From the cell containing the given text, extract its center point as (x, y) coordinate. 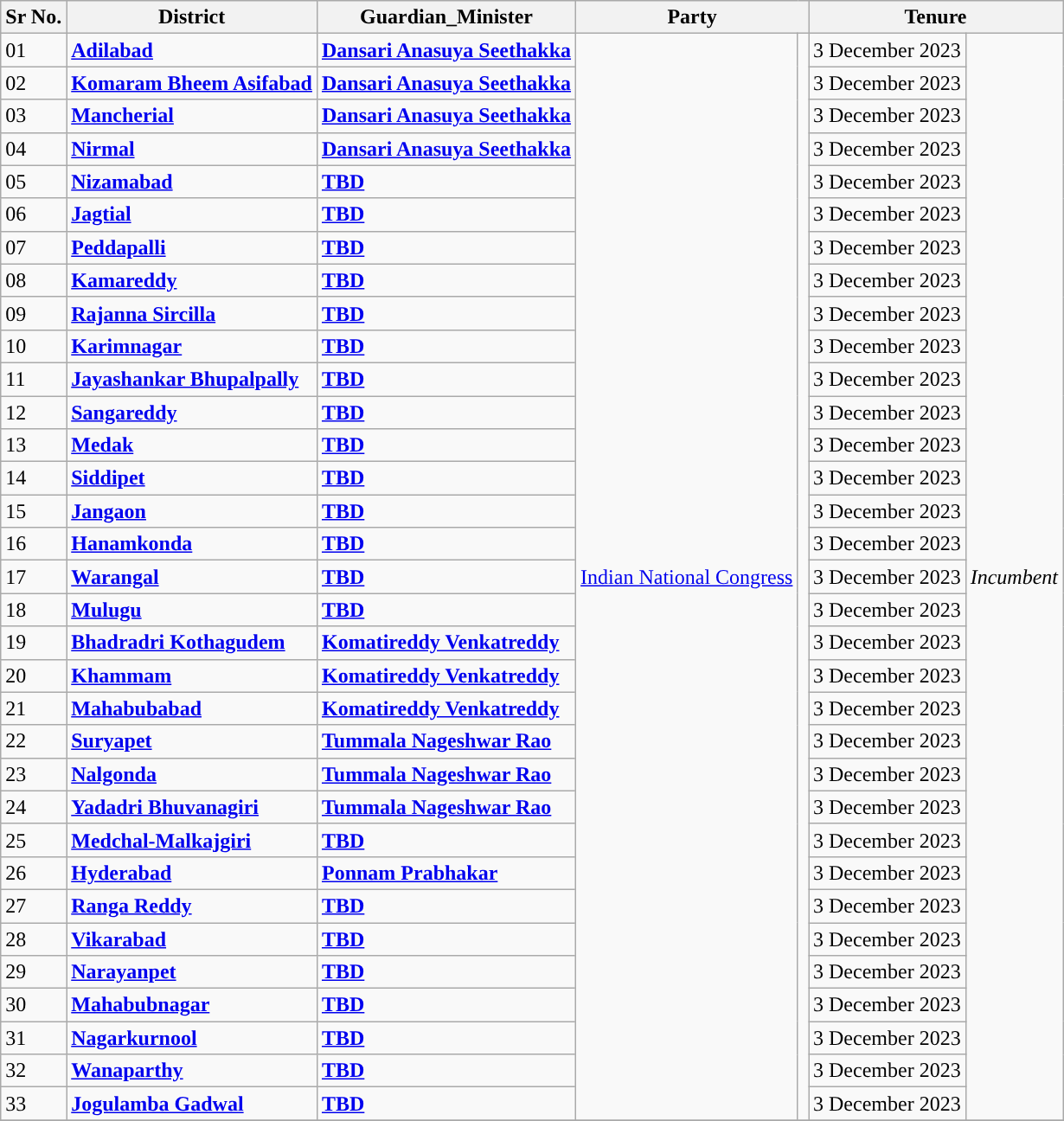
15 (34, 511)
28 (34, 938)
23 (34, 774)
20 (34, 676)
01 (34, 50)
33 (34, 1104)
14 (34, 478)
Medchal-Malkajgiri (192, 840)
07 (34, 247)
18 (34, 610)
12 (34, 413)
Kamareddy (192, 280)
13 (34, 445)
Party (692, 17)
Medak (192, 445)
Indian National Congress (687, 577)
Vikarabad (192, 938)
Mulugu (192, 610)
Jagtial (192, 215)
19 (34, 643)
Peddapalli (192, 247)
06 (34, 215)
17 (34, 577)
Tenure (935, 17)
Sangareddy (192, 413)
Mahabubabad (192, 708)
Karimnagar (192, 346)
District (192, 17)
29 (34, 972)
30 (34, 1005)
Nagarkurnool (192, 1038)
Narayanpet (192, 972)
04 (34, 149)
Jogulamba Gadwal (192, 1104)
09 (34, 313)
Yadadri Bhuvanagiri (192, 807)
27 (34, 906)
Nirmal (192, 149)
11 (34, 379)
10 (34, 346)
32 (34, 1071)
05 (34, 182)
Wanaparthy (192, 1071)
Adilabad (192, 50)
Incumbent (1014, 577)
Komaram Bheem Asifabad (192, 83)
21 (34, 708)
16 (34, 544)
02 (34, 83)
24 (34, 807)
Nizamabad (192, 182)
Jayashankar Bhupalpally (192, 379)
Hyderabad (192, 873)
03 (34, 116)
Mahabubnagar (192, 1005)
08 (34, 280)
Guardian_Minister (446, 17)
Siddipet (192, 478)
Ponnam Prabhakar (446, 873)
Jangaon (192, 511)
Nalgonda (192, 774)
Suryapet (192, 741)
Bhadradri Kothagudem (192, 643)
Hanamkonda (192, 544)
31 (34, 1038)
Rajanna Sircilla (192, 313)
22 (34, 741)
Mancherial (192, 116)
Ranga Reddy (192, 906)
Warangal (192, 577)
Sr No. (34, 17)
26 (34, 873)
Khammam (192, 676)
25 (34, 840)
